Scan for the cell matching the given text and deliver its (X, Y) coordinate at center. 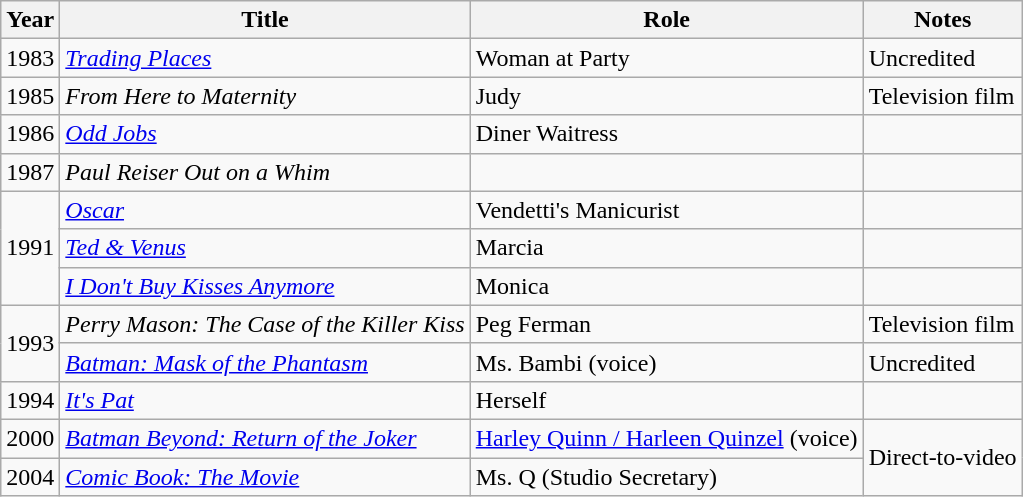
Direct-to-video (942, 457)
1983 (30, 58)
Perry Mason: The Case of the Killer Kiss (265, 324)
Harley Quinn / Harleen Quinzel (voice) (666, 438)
Diner Waitress (666, 134)
Ms. Q (Studio Secretary) (666, 477)
Judy (666, 96)
Comic Book: The Movie (265, 477)
Notes (942, 20)
Batman Beyond: Return of the Joker (265, 438)
Monica (666, 286)
Year (30, 20)
Herself (666, 400)
Woman at Party (666, 58)
1986 (30, 134)
Oscar (265, 210)
Odd Jobs (265, 134)
I Don't Buy Kisses Anymore (265, 286)
1994 (30, 400)
Paul Reiser Out on a Whim (265, 172)
Marcia (666, 248)
1993 (30, 343)
1991 (30, 248)
From Here to Maternity (265, 96)
Role (666, 20)
Batman: Mask of the Phantasm (265, 362)
1987 (30, 172)
Ted & Venus (265, 248)
It's Pat (265, 400)
Vendetti's Manicurist (666, 210)
Title (265, 20)
1985 (30, 96)
Ms. Bambi (voice) (666, 362)
Trading Places (265, 58)
2004 (30, 477)
2000 (30, 438)
Peg Ferman (666, 324)
